Search for the cell housing the specified text and yield its (x, y) center coordinate. 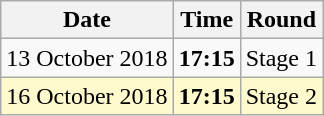
Stage 2 (281, 96)
Round (281, 20)
16 October 2018 (87, 96)
Date (87, 20)
13 October 2018 (87, 58)
Time (206, 20)
Stage 1 (281, 58)
